Capture the cell that displays the provided text and extract its [x, y] central coordinate. 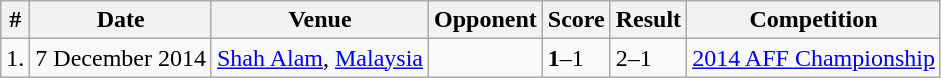
1–1 [576, 58]
7 December 2014 [121, 58]
Competition [814, 20]
Result [648, 20]
Shah Alam, Malaysia [320, 58]
Date [121, 20]
Score [576, 20]
2–1 [648, 58]
Opponent [486, 20]
2014 AFF Championship [814, 58]
Venue [320, 20]
1. [16, 58]
# [16, 20]
